Return (x, y) of the center of cell containing provided text 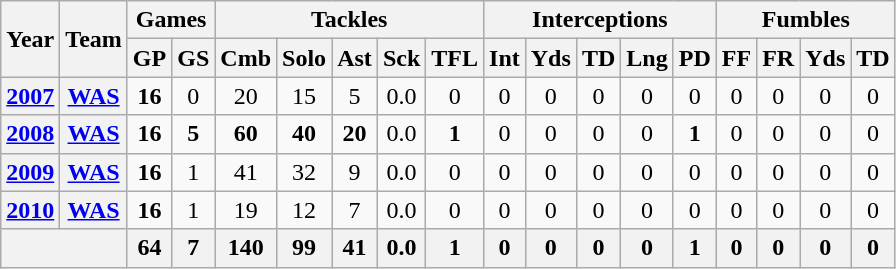
PD (694, 58)
9 (355, 172)
64 (149, 248)
2009 (30, 172)
Int (505, 58)
Lng (647, 58)
40 (304, 134)
Solo (304, 58)
32 (304, 172)
GP (149, 58)
Year (30, 39)
TFL (455, 58)
2008 (30, 134)
Fumbles (806, 20)
FF (736, 58)
12 (304, 210)
FR (778, 58)
19 (246, 210)
60 (246, 134)
140 (246, 248)
GS (194, 58)
99 (304, 248)
Games (170, 20)
Team (94, 39)
Tackles (350, 20)
Sck (401, 58)
2010 (30, 210)
Ast (355, 58)
Interceptions (600, 20)
Cmb (246, 58)
2007 (30, 96)
15 (304, 96)
